Capture the cell that displays the provided text and extract its [X, Y] central coordinate. 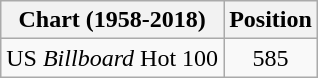
US Billboard Hot 100 [112, 58]
Position [271, 20]
585 [271, 58]
Chart (1958-2018) [112, 20]
